Search for the cell housing the specified text and yield its [x, y] center coordinate. 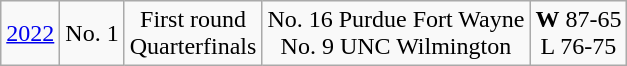
2022 [30, 34]
W 87-65 L 76-75 [578, 34]
No. 16 Purdue Fort WayneNo. 9 UNC Wilmington [396, 34]
No. 1 [92, 34]
First round Quarterfinals [193, 34]
